Find where the given text appears and provide that cell's center as (x, y) coordinate. 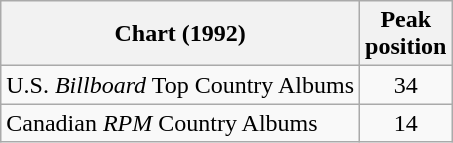
U.S. Billboard Top Country Albums (180, 85)
Chart (1992) (180, 34)
14 (406, 123)
34 (406, 85)
Peakposition (406, 34)
Canadian RPM Country Albums (180, 123)
